Output the (X, Y) coordinate of the center of the cell containing the given text.  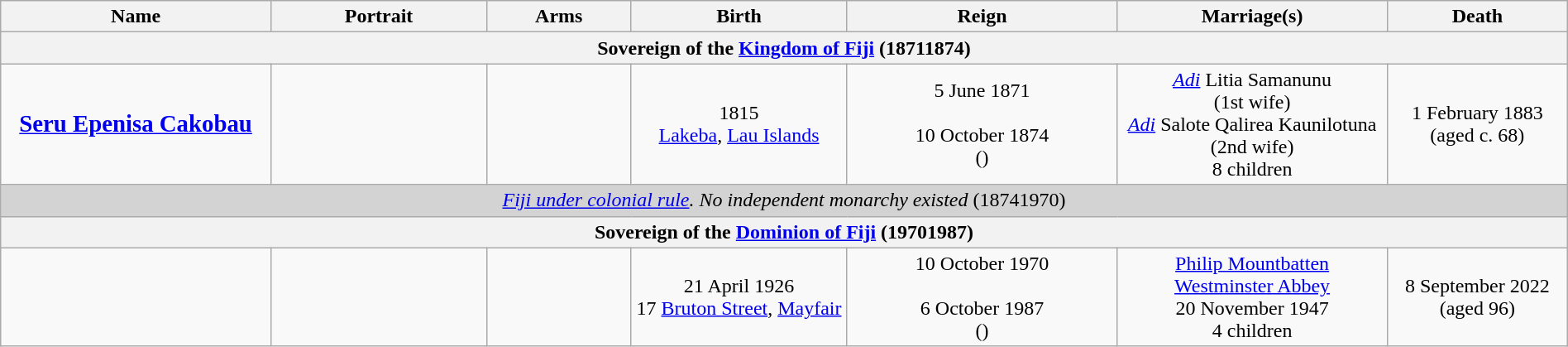
1 February 1883(aged c. 68) (1477, 124)
Death (1477, 17)
8 September 2022(aged 96) (1477, 296)
Adi Litia Samanunu(1st wife)Adi Salote Qalirea Kaunilotuna(2nd wife)8 children (1252, 124)
Arms (559, 17)
1815Lakeba, Lau Islands (739, 124)
Seru Epenisa Cakobau (136, 124)
Marriage(s) (1252, 17)
Reign (982, 17)
Philip MountbattenWestminster Abbey20 November 19474 children (1252, 296)
Sovereign of the Dominion of Fiji (19701987) (784, 232)
10 October 1970 6 October 1987() (982, 296)
Sovereign of the Kingdom of Fiji (18711874) (784, 48)
Birth (739, 17)
Name (136, 17)
5 June 187110 October 1874() (982, 124)
21 April 192617 Bruton Street, Mayfair (739, 296)
Fiji under colonial rule. No independent monarchy existed (18741970) (784, 200)
Portrait (379, 17)
